Detect which cell encompasses the target text, then output its [X, Y] center coordinate. 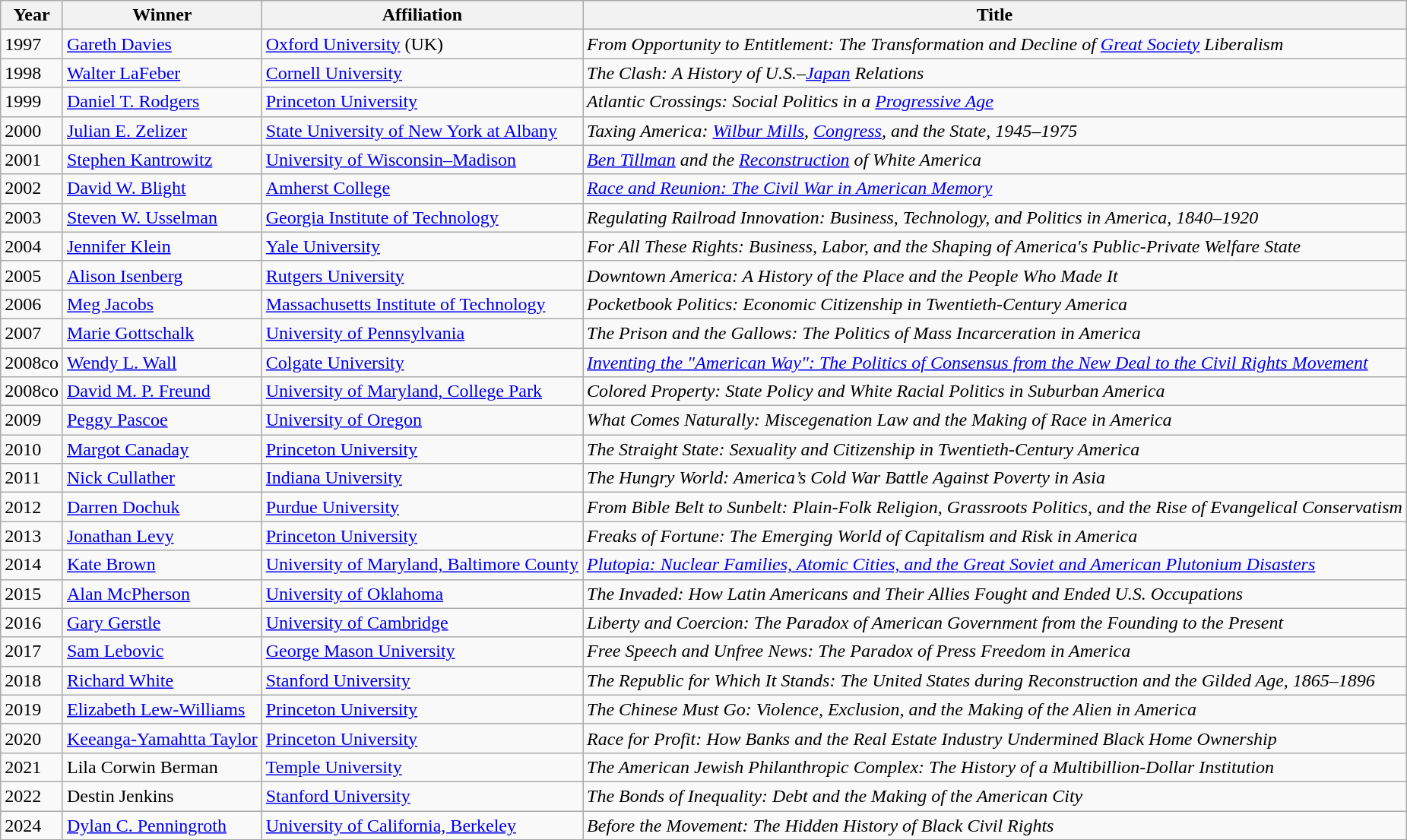
Cornell University [422, 73]
Taxing America: Wilbur Mills, Congress, and the State, 1945–1975 [995, 131]
Race for Profit: How Banks and the Real Estate Industry Undermined Black Home Ownership [995, 738]
Destin Jenkins [162, 796]
2018 [32, 680]
2020 [32, 738]
From Opportunity to Entitlement: The Transformation and Decline of Great Society Liberalism [995, 44]
George Mason University [422, 651]
Darren Dochuk [162, 507]
Yale University [422, 246]
Title [995, 15]
Pocketbook Politics: Economic Citizenship in Twentieth-Century America [995, 304]
Nick Cullather [162, 478]
Margot Canaday [162, 449]
Richard White [162, 680]
Ben Tillman and the Reconstruction of White America [995, 160]
Year [32, 15]
Daniel T. Rodgers [162, 102]
2009 [32, 420]
Kate Brown [162, 565]
Atlantic Crossings: Social Politics in a Progressive Age [995, 102]
2007 [32, 333]
Gareth Davies [162, 44]
2012 [32, 507]
State University of New York at Albany [422, 131]
The Hungry World: America’s Cold War Battle Against Poverty in Asia [995, 478]
Freaks of Fortune: The Emerging World of Capitalism and Risk in America [995, 536]
Jonathan Levy [162, 536]
2004 [32, 246]
Purdue University [422, 507]
Stephen Kantrowitz [162, 160]
1999 [32, 102]
Rutgers University [422, 275]
Dylan C. Penningroth [162, 825]
2002 [32, 189]
1997 [32, 44]
University of Wisconsin–Madison [422, 160]
The Invaded: How Latin Americans and Their Allies Fought and Ended U.S. Occupations [995, 594]
Julian E. Zelizer [162, 131]
Temple University [422, 767]
2000 [32, 131]
2013 [32, 536]
Liberty and Coercion: The Paradox of American Government from the Founding to the Present [995, 623]
2022 [32, 796]
Race and Reunion: The Civil War in American Memory [995, 189]
Sam Lebovic [162, 651]
2021 [32, 767]
Elizabeth Lew-Williams [162, 709]
University of Cambridge [422, 623]
Gary Gerstle [162, 623]
Meg Jacobs [162, 304]
The Republic for Which It Stands: The United States during Reconstruction and the Gilded Age, 1865–1896 [995, 680]
1998 [32, 73]
Regulating Railroad Innovation: Business, Technology, and Politics in America, 1840–1920 [995, 217]
2010 [32, 449]
Colgate University [422, 363]
University of Maryland, Baltimore County [422, 565]
Indiana University [422, 478]
2003 [32, 217]
2006 [32, 304]
University of California, Berkeley [422, 825]
Jennifer Klein [162, 246]
Plutopia: Nuclear Families, Atomic Cities, and the Great Soviet and American Plutonium Disasters [995, 565]
2005 [32, 275]
2011 [32, 478]
For All These Rights: Business, Labor, and the Shaping of America's Public-Private Welfare State [995, 246]
2014 [32, 565]
Massachusetts Institute of Technology [422, 304]
Amherst College [422, 189]
2016 [32, 623]
The Chinese Must Go: Violence, Exclusion, and the Making of the Alien in America [995, 709]
Peggy Pascoe [162, 420]
The Prison and the Gallows: The Politics of Mass Incarceration in America [995, 333]
Winner [162, 15]
Inventing the "American Way": The Politics of Consensus from the New Deal to the Civil Rights Movement [995, 363]
Free Speech and Unfree News: The Paradox of Press Freedom in America [995, 651]
The Bonds of Inequality: Debt and the Making of the American City [995, 796]
Affiliation [422, 15]
The Straight State: Sexuality and Citizenship in Twentieth-Century America [995, 449]
Alan McPherson [162, 594]
Georgia Institute of Technology [422, 217]
The Clash: A History of U.S.–Japan Relations [995, 73]
Marie Gottschalk [162, 333]
Colored Property: State Policy and White Racial Politics in Suburban America [995, 391]
Alison Isenberg [162, 275]
What Comes Naturally: Miscegenation Law and the Making of Race in America [995, 420]
Oxford University (UK) [422, 44]
The American Jewish Philanthropic Complex: The History of a Multibillion-Dollar Institution [995, 767]
Lila Corwin Berman [162, 767]
University of Maryland, College Park [422, 391]
From Bible Belt to Sunbelt: Plain-Folk Religion, Grassroots Politics, and the Rise of Evangelical Conservatism [995, 507]
2019 [32, 709]
2017 [32, 651]
Steven W. Usselman [162, 217]
University of Oklahoma [422, 594]
2015 [32, 594]
Wendy L. Wall [162, 363]
David W. Blight [162, 189]
Downtown America: A History of the Place and the People Who Made It [995, 275]
Before the Movement: The Hidden History of Black Civil Rights [995, 825]
David M. P. Freund [162, 391]
University of Oregon [422, 420]
Walter LaFeber [162, 73]
2001 [32, 160]
2024 [32, 825]
University of Pennsylvania [422, 333]
Keeanga-Yamahtta Taylor [162, 738]
